Return (X, Y) of the center of cell containing provided text 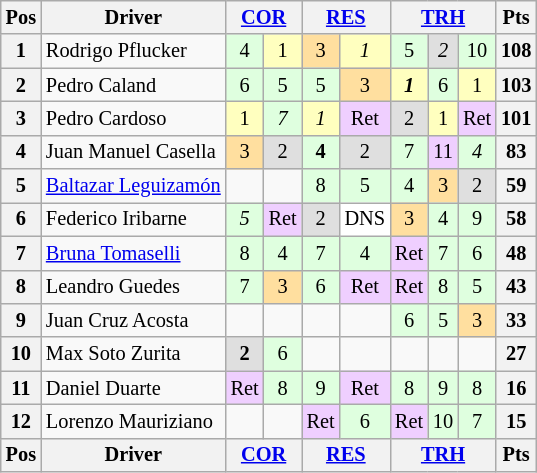
12 (21, 421)
Lorenzo Mauriziano (134, 421)
Pedro Caland (134, 85)
58 (516, 219)
Pedro Cardoso (134, 118)
Bruna Tomaselli (134, 253)
101 (516, 118)
Baltazar Leguizamón (134, 186)
Juan Cruz Acosta (134, 320)
Juan Manuel Casella (134, 152)
16 (516, 388)
103 (516, 85)
27 (516, 354)
Max Soto Zurita (134, 354)
108 (516, 51)
Daniel Duarte (134, 388)
48 (516, 253)
Leandro Guedes (134, 287)
59 (516, 186)
Federico Iribarne (134, 219)
43 (516, 287)
Rodrigo Pflucker (134, 51)
15 (516, 421)
83 (516, 152)
DNS (365, 219)
33 (516, 320)
